Return (x, y) of the center of cell containing provided text 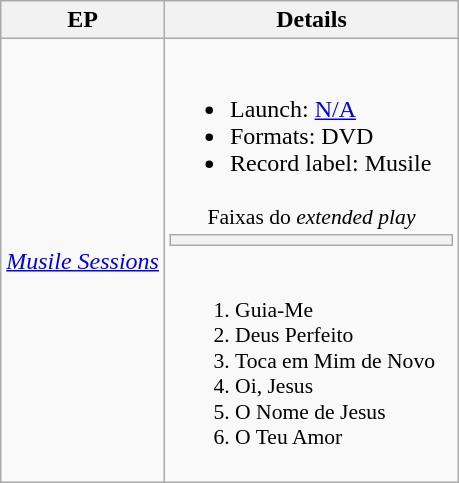
Details (311, 20)
Faixas do extended play (312, 218)
Guia-MeDeus PerfeitoToca em Mim de NovoOi, JesusO Nome de JesusO Teu Amor (312, 360)
Launch: N/AFormats: DVDRecord label: Musile Faixas do extended play Guia-MeDeus PerfeitoToca em Mim de NovoOi, JesusO Nome de JesusO Teu Amor (311, 260)
Musile Sessions (83, 260)
EP (83, 20)
